For the text-containing cell, return its midpoint in (X, Y) coordinate format. 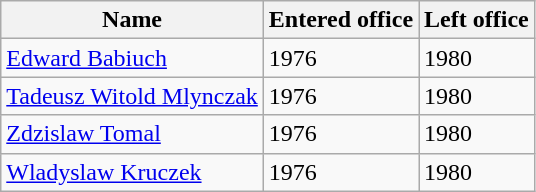
Zdzislaw Tomal (132, 134)
Left office (477, 20)
Edward Babiuch (132, 58)
Name (132, 20)
Entered office (340, 20)
Tadeusz Witold Mlynczak (132, 96)
Wladyslaw Kruczek (132, 172)
